Provide the (x, y) coordinate of the cell's center where the given text is located.  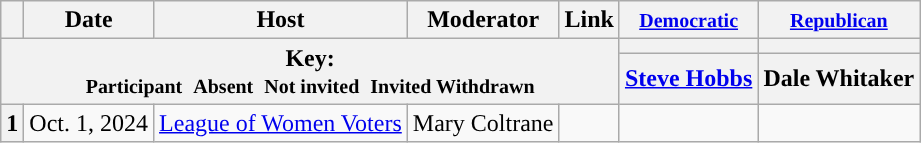
Mary Coltrane (483, 123)
Steve Hobbs (688, 78)
Dale Whitaker (839, 78)
League of Women Voters (281, 123)
Oct. 1, 2024 (89, 123)
Moderator (483, 20)
Key: Participant Absent Not invited Invited Withdrawn (310, 72)
Host (281, 20)
1 (12, 123)
Republican (839, 20)
Link (589, 20)
Date (89, 20)
Democratic (688, 20)
